Determine the [x, y] coordinate at the center of the cell enclosing the given text.  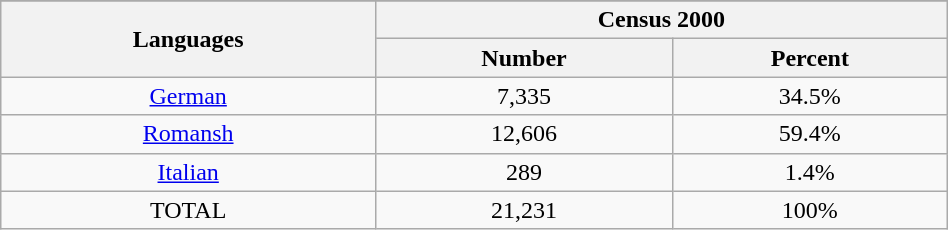
1.4% [810, 172]
12,606 [524, 134]
Number [524, 58]
289 [524, 172]
100% [810, 210]
21,231 [524, 210]
7,335 [524, 96]
Census 2000 [662, 20]
Languages [188, 39]
TOTAL [188, 210]
Percent [810, 58]
German [188, 96]
59.4% [810, 134]
34.5% [810, 96]
Italian [188, 172]
Romansh [188, 134]
